Scan for the cell matching the given text and deliver its [X, Y] coordinate at center. 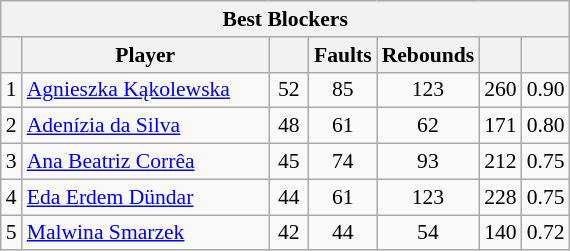
48 [289, 126]
Malwina Smarzek [146, 233]
228 [500, 197]
0.80 [546, 126]
74 [343, 162]
5 [12, 233]
85 [343, 90]
Eda Erdem Dündar [146, 197]
Faults [343, 55]
140 [500, 233]
52 [289, 90]
42 [289, 233]
45 [289, 162]
171 [500, 126]
260 [500, 90]
3 [12, 162]
0.90 [546, 90]
2 [12, 126]
Adenízia da Silva [146, 126]
Rebounds [428, 55]
93 [428, 162]
Player [146, 55]
1 [12, 90]
62 [428, 126]
0.72 [546, 233]
Best Blockers [286, 19]
4 [12, 197]
212 [500, 162]
Agnieszka Kąkolewska [146, 90]
Ana Beatriz Corrêa [146, 162]
54 [428, 233]
